Pinpoint the cell where the given text exists, returning its [X, Y] midpoint coordinate. 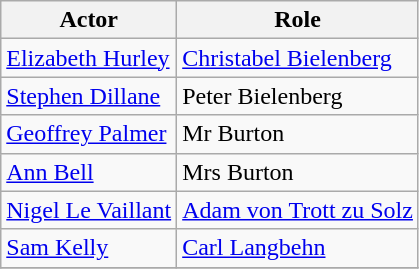
Mr Burton [298, 134]
Ann Bell [89, 172]
Nigel Le Vaillant [89, 210]
Sam Kelly [89, 248]
Role [298, 20]
Peter Bielenberg [298, 96]
Christabel Bielenberg [298, 58]
Actor [89, 20]
Mrs Burton [298, 172]
Adam von Trott zu Solz [298, 210]
Geoffrey Palmer [89, 134]
Elizabeth Hurley [89, 58]
Carl Langbehn [298, 248]
Stephen Dillane [89, 96]
